Provide the [X, Y] coordinate of the cell's center where the given text is located.  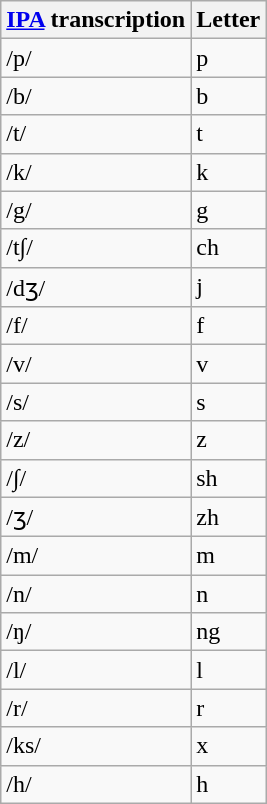
/l/ [96, 670]
v [228, 364]
/t∫/ [96, 248]
h [228, 784]
k [228, 172]
x [228, 746]
/s/ [96, 402]
/v/ [96, 364]
/f/ [96, 326]
t [228, 134]
ch [228, 248]
s [228, 402]
/t/ [96, 134]
/k/ [96, 172]
/p/ [96, 58]
f [228, 326]
Letter [228, 20]
/g/ [96, 210]
/dʒ/ [96, 287]
m [228, 556]
ng [228, 632]
g [228, 210]
zh [228, 517]
b [228, 96]
/∫/ [96, 478]
r [228, 708]
/h/ [96, 784]
IPA transcription [96, 20]
z [228, 440]
/ks/ [96, 746]
/ŋ/ [96, 632]
j [228, 287]
/b/ [96, 96]
/z/ [96, 440]
p [228, 58]
l [228, 670]
/r/ [96, 708]
/n/ [96, 594]
sh [228, 478]
/ʒ/ [96, 517]
/m/ [96, 556]
n [228, 594]
